Extract the [x, y] coordinate from the center of the cell holding the provided text.  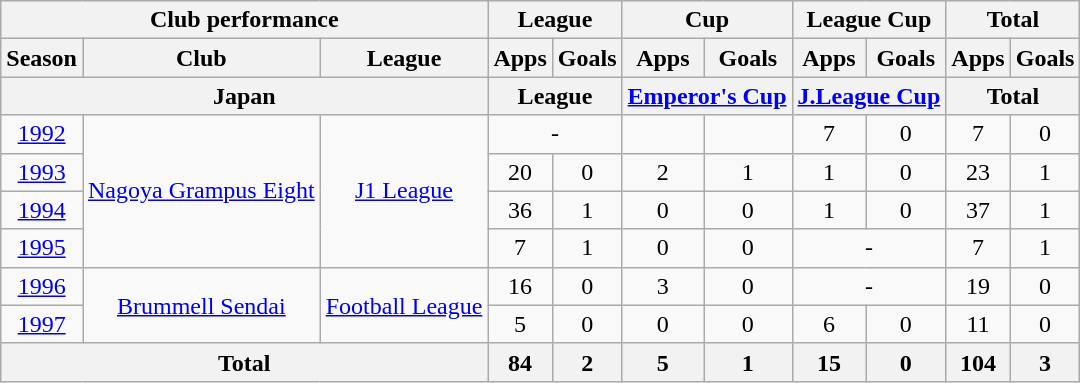
1994 [42, 210]
J1 League [404, 191]
J.League Cup [869, 96]
Season [42, 58]
37 [978, 210]
1997 [42, 324]
6 [829, 324]
1996 [42, 286]
Nagoya Grampus Eight [201, 191]
20 [520, 172]
104 [978, 362]
Emperor's Cup [707, 96]
Football League [404, 305]
Cup [707, 20]
19 [978, 286]
League Cup [869, 20]
36 [520, 210]
Club performance [244, 20]
15 [829, 362]
11 [978, 324]
Club [201, 58]
84 [520, 362]
1995 [42, 248]
23 [978, 172]
1992 [42, 134]
Japan [244, 96]
1993 [42, 172]
Brummell Sendai [201, 305]
16 [520, 286]
